Extract the [x, y] coordinate from the center of the cell holding the provided text.  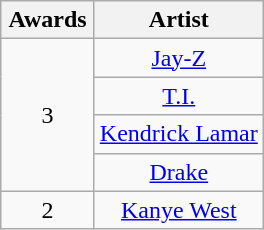
Awards [48, 20]
2 [48, 210]
Kanye West [178, 210]
Jay-Z [178, 58]
Artist [178, 20]
Kendrick Lamar [178, 134]
3 [48, 115]
T.I. [178, 96]
Drake [178, 172]
